Scan for the cell matching the given text and deliver its (X, Y) coordinate at center. 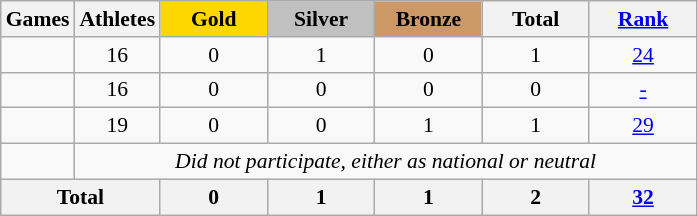
Gold (214, 19)
Athletes (117, 19)
29 (642, 126)
19 (117, 126)
Bronze (428, 19)
Did not participate, either as national or neutral (385, 162)
24 (642, 55)
Silver (320, 19)
32 (642, 197)
Rank (642, 19)
Games (38, 19)
- (642, 90)
2 (536, 197)
